Scan for the cell matching the given text and deliver its [X, Y] coordinate at center. 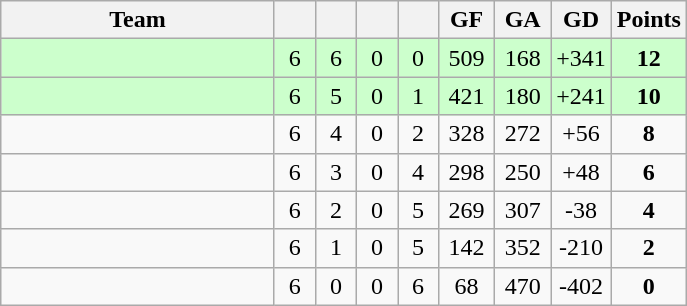
68 [467, 286]
168 [523, 58]
142 [467, 248]
509 [467, 58]
12 [648, 58]
307 [523, 210]
328 [467, 134]
GD [582, 20]
298 [467, 172]
+241 [582, 96]
180 [523, 96]
GF [467, 20]
+56 [582, 134]
Points [648, 20]
-402 [582, 286]
+341 [582, 58]
GA [523, 20]
272 [523, 134]
10 [648, 96]
250 [523, 172]
+48 [582, 172]
3 [336, 172]
470 [523, 286]
421 [467, 96]
8 [648, 134]
Team [138, 20]
352 [523, 248]
-38 [582, 210]
-210 [582, 248]
269 [467, 210]
